Output the (x, y) coordinate of the center of the cell containing the given text.  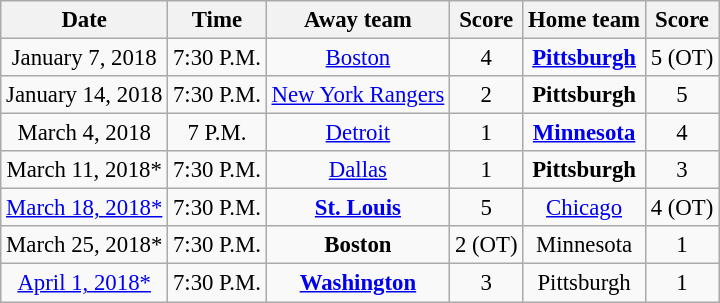
Date (84, 20)
March 11, 2018* (84, 170)
Time (218, 20)
4 (OT) (682, 208)
St. Louis (358, 208)
Washington (358, 283)
Away team (358, 20)
January 14, 2018 (84, 95)
March 25, 2018* (84, 245)
7 P.M. (218, 133)
New York Rangers (358, 95)
Home team (584, 20)
March 18, 2018* (84, 208)
5 (OT) (682, 58)
Detroit (358, 133)
2 (486, 95)
April 1, 2018* (84, 283)
January 7, 2018 (84, 58)
Dallas (358, 170)
2 (OT) (486, 245)
March 4, 2018 (84, 133)
Chicago (584, 208)
